Provide the [X, Y] coordinate of the cell's center where the given text is located.  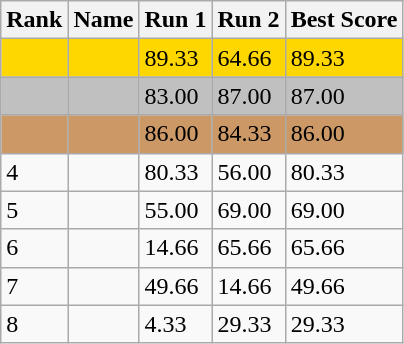
Rank [34, 20]
Run 2 [248, 20]
Run 1 [176, 20]
8 [34, 324]
83.00 [176, 96]
6 [34, 248]
7 [34, 286]
Best Score [344, 20]
56.00 [248, 172]
55.00 [176, 210]
4 [34, 172]
5 [34, 210]
64.66 [248, 58]
4.33 [176, 324]
84.33 [248, 134]
Name [104, 20]
